Find where the given text appears and provide that cell's center as [x, y] coordinate. 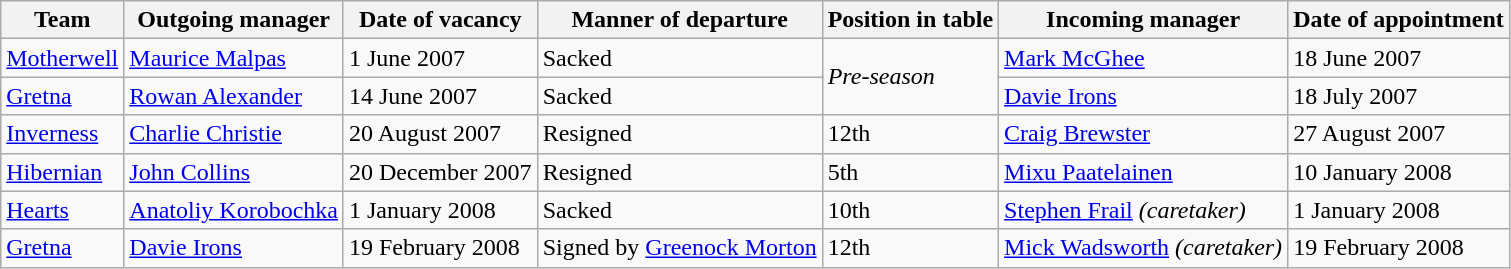
Manner of departure [680, 20]
Pre-season [910, 77]
Position in table [910, 20]
27 August 2007 [1399, 134]
Inverness [62, 134]
Rowan Alexander [234, 96]
5th [910, 172]
Signed by Greenock Morton [680, 248]
Anatoliy Korobochka [234, 210]
Maurice Malpas [234, 58]
Mark McGhee [1144, 58]
Mixu Paatelainen [1144, 172]
18 June 2007 [1399, 58]
Mick Wadsworth (caretaker) [1144, 248]
Hearts [62, 210]
Stephen Frail (caretaker) [1144, 210]
20 August 2007 [440, 134]
Date of appointment [1399, 20]
Craig Brewster [1144, 134]
Date of vacancy [440, 20]
14 June 2007 [440, 96]
Team [62, 20]
John Collins [234, 172]
20 December 2007 [440, 172]
Outgoing manager [234, 20]
Charlie Christie [234, 134]
Hibernian [62, 172]
10th [910, 210]
Incoming manager [1144, 20]
18 July 2007 [1399, 96]
1 June 2007 [440, 58]
10 January 2008 [1399, 172]
Motherwell [62, 58]
